Detect which cell encompasses the target text, then output its (x, y) center coordinate. 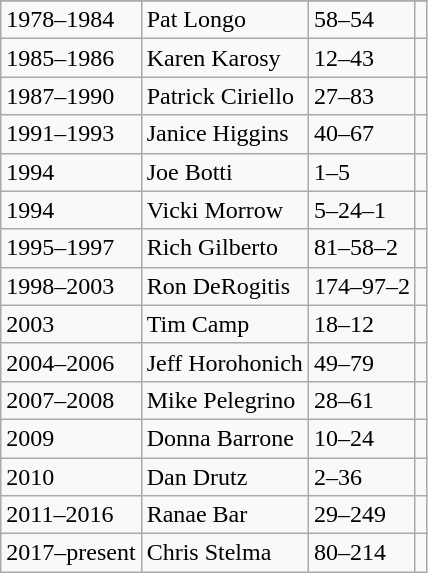
Mike Pelegrino (224, 400)
Vicki Morrow (224, 210)
Karen Karosy (224, 58)
49–79 (362, 362)
29–249 (362, 515)
1–5 (362, 172)
174–97–2 (362, 286)
1995–1997 (71, 248)
Joe Botti (224, 172)
18–12 (362, 324)
10–24 (362, 438)
2010 (71, 477)
2017–present (71, 553)
1987–1990 (71, 96)
Pat Longo (224, 20)
28–61 (362, 400)
27–83 (362, 96)
Jeff Horohonich (224, 362)
Tim Camp (224, 324)
81–58–2 (362, 248)
1978–1984 (71, 20)
Rich Gilberto (224, 248)
Chris Stelma (224, 553)
1998–2003 (71, 286)
5–24–1 (362, 210)
1985–1986 (71, 58)
2011–2016 (71, 515)
2004–2006 (71, 362)
2003 (71, 324)
Donna Barrone (224, 438)
58–54 (362, 20)
2009 (71, 438)
Janice Higgins (224, 134)
2–36 (362, 477)
2007–2008 (71, 400)
Ron DeRogitis (224, 286)
40–67 (362, 134)
Patrick Ciriello (224, 96)
1991–1993 (71, 134)
Ranae Bar (224, 515)
80–214 (362, 553)
12–43 (362, 58)
Dan Drutz (224, 477)
